From the cell containing the given text, extract its center point as (x, y) coordinate. 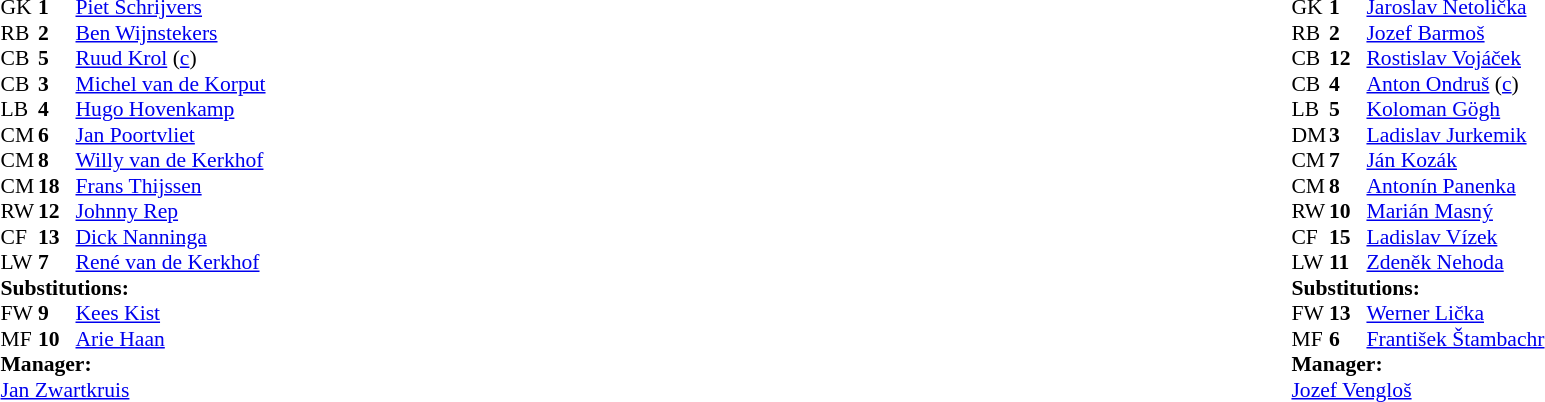
Ben Wijnstekers (171, 33)
Jan Poortvliet (171, 135)
Marián Masný (1455, 211)
15 (1348, 237)
9 (57, 313)
Hugo Hovenkamp (171, 109)
Kees Kist (171, 313)
Zdeněk Nehoda (1455, 263)
Ladislav Jurkemik (1455, 135)
Johnny Rep (171, 211)
Rostislav Vojáček (1455, 59)
Frans Thijssen (171, 186)
Ruud Krol (c) (171, 59)
Werner Lička (1455, 313)
Jozef Barmoš (1455, 33)
Ladislav Vízek (1455, 237)
Ján Kozák (1455, 161)
Arie Haan (171, 339)
František Štambachr (1455, 339)
Antonín Panenka (1455, 186)
René van de Kerkhof (171, 263)
11 (1348, 263)
Michel van de Korput (171, 84)
Anton Ondruš (c) (1455, 84)
18 (57, 186)
DM (1310, 135)
Dick Nanninga (171, 237)
Koloman Gögh (1455, 109)
Willy van de Kerkhof (171, 161)
